From the cell containing the given text, extract its center point as (x, y) coordinate. 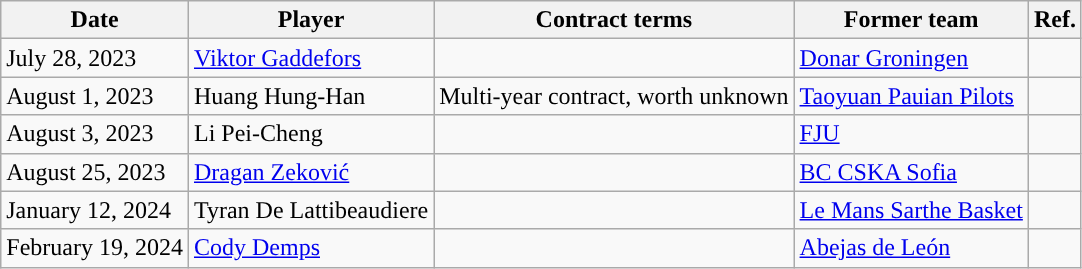
Player (310, 20)
Cody Demps (310, 248)
Former team (911, 20)
Contract terms (614, 20)
Taoyuan Pauian Pilots (911, 96)
Abejas de León (911, 248)
Donar Groningen (911, 58)
Date (95, 20)
August 1, 2023 (95, 96)
Li Pei-Cheng (310, 134)
January 12, 2024 (95, 210)
Multi-year contract, worth unknown (614, 96)
BC CSKA Sofia (911, 172)
Viktor Gaddefors (310, 58)
FJU (911, 134)
Huang Hung-Han (310, 96)
Le Mans Sarthe Basket (911, 210)
Dragan Zeković (310, 172)
Tyran De Lattibeaudiere (310, 210)
August 3, 2023 (95, 134)
Ref. (1054, 20)
February 19, 2024 (95, 248)
August 25, 2023 (95, 172)
July 28, 2023 (95, 58)
